Extract the (x, y) coordinate from the center of the cell holding the provided text.  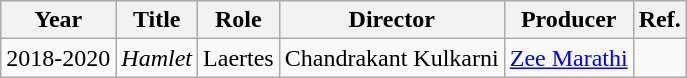
Zee Marathi (568, 58)
Role (239, 20)
2018-2020 (58, 58)
Director (392, 20)
Producer (568, 20)
Title (157, 20)
Chandrakant Kulkarni (392, 58)
Year (58, 20)
Laertes (239, 58)
Hamlet (157, 58)
Ref. (660, 20)
